From the cell containing the given text, extract its center point as (X, Y) coordinate. 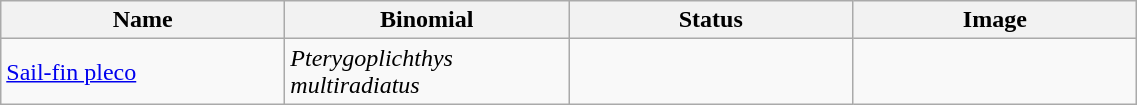
Image (995, 20)
Name (143, 20)
Binomial (427, 20)
Pterygoplichthys multiradiatus (427, 72)
Sail-fin pleco (143, 72)
Status (711, 20)
